From the cell containing the given text, extract its center point as [X, Y] coordinate. 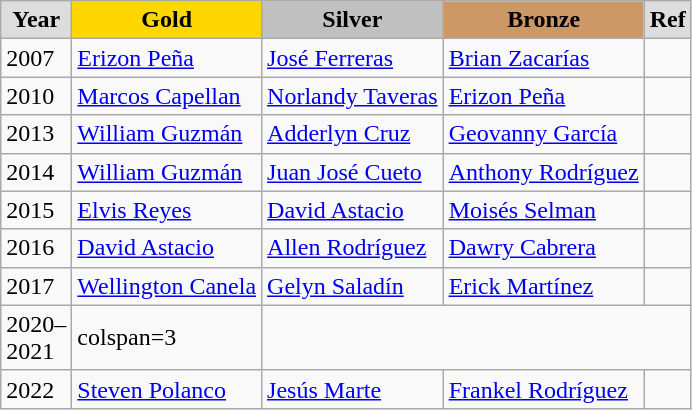
2013 [36, 134]
Wellington Canela [167, 286]
colspan=3 [167, 338]
Moisés Selman [544, 210]
Bronze [544, 20]
Year [36, 20]
2016 [36, 248]
2014 [36, 172]
Gold [167, 20]
Juan José Cueto [353, 172]
2015 [36, 210]
Adderlyn Cruz [353, 134]
Marcos Capellan [167, 96]
Geovanny García [544, 134]
Ref [668, 20]
Allen Rodríguez [353, 248]
Norlandy Taveras [353, 96]
Frankel Rodríguez [544, 389]
José Ferreras [353, 58]
Gelyn Saladín [353, 286]
Brian Zacarías [544, 58]
2020–2021 [36, 338]
Dawry Cabrera [544, 248]
Anthony Rodríguez [544, 172]
2010 [36, 96]
2022 [36, 389]
Erick Martínez [544, 286]
Steven Polanco [167, 389]
Silver [353, 20]
2017 [36, 286]
Elvis Reyes [167, 210]
2007 [36, 58]
Jesús Marte [353, 389]
